Identify which cell holds the provided text, then report its [X, Y] central coordinate. 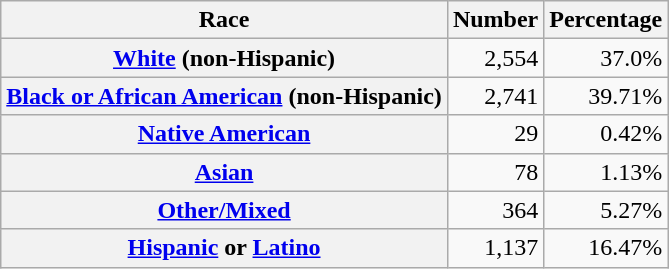
16.47% [606, 248]
White (non-Hispanic) [224, 58]
2,554 [495, 58]
Number [495, 20]
2,741 [495, 96]
Percentage [606, 20]
29 [495, 134]
0.42% [606, 134]
Black or African American (non-Hispanic) [224, 96]
364 [495, 210]
Asian [224, 172]
1,137 [495, 248]
Race [224, 20]
39.71% [606, 96]
78 [495, 172]
5.27% [606, 210]
Other/Mixed [224, 210]
37.0% [606, 58]
Native American [224, 134]
1.13% [606, 172]
Hispanic or Latino [224, 248]
